Return the (X, Y) coordinate for the center point of the cell that contains the specified text.  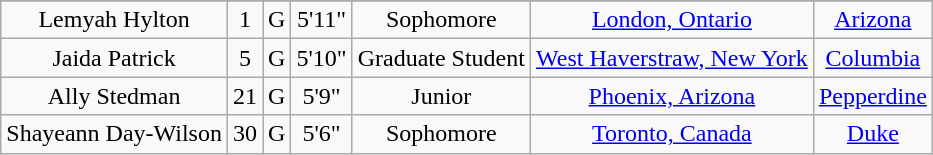
West Haverstraw, New York (672, 58)
Phoenix, Arizona (672, 96)
5'9" (322, 96)
Pepperdine (872, 96)
30 (244, 134)
Jaida Patrick (114, 58)
Shayeann Day-Wilson (114, 134)
5'10" (322, 58)
Graduate Student (441, 58)
Toronto, Canada (672, 134)
Duke (872, 134)
Columbia (872, 58)
Arizona (872, 20)
Ally Stedman (114, 96)
5 (244, 58)
Junior (441, 96)
Lemyah Hylton (114, 20)
21 (244, 96)
5'11" (322, 20)
London, Ontario (672, 20)
1 (244, 20)
5'6" (322, 134)
